Extract the [x, y] coordinate from the center of the cell holding the provided text.  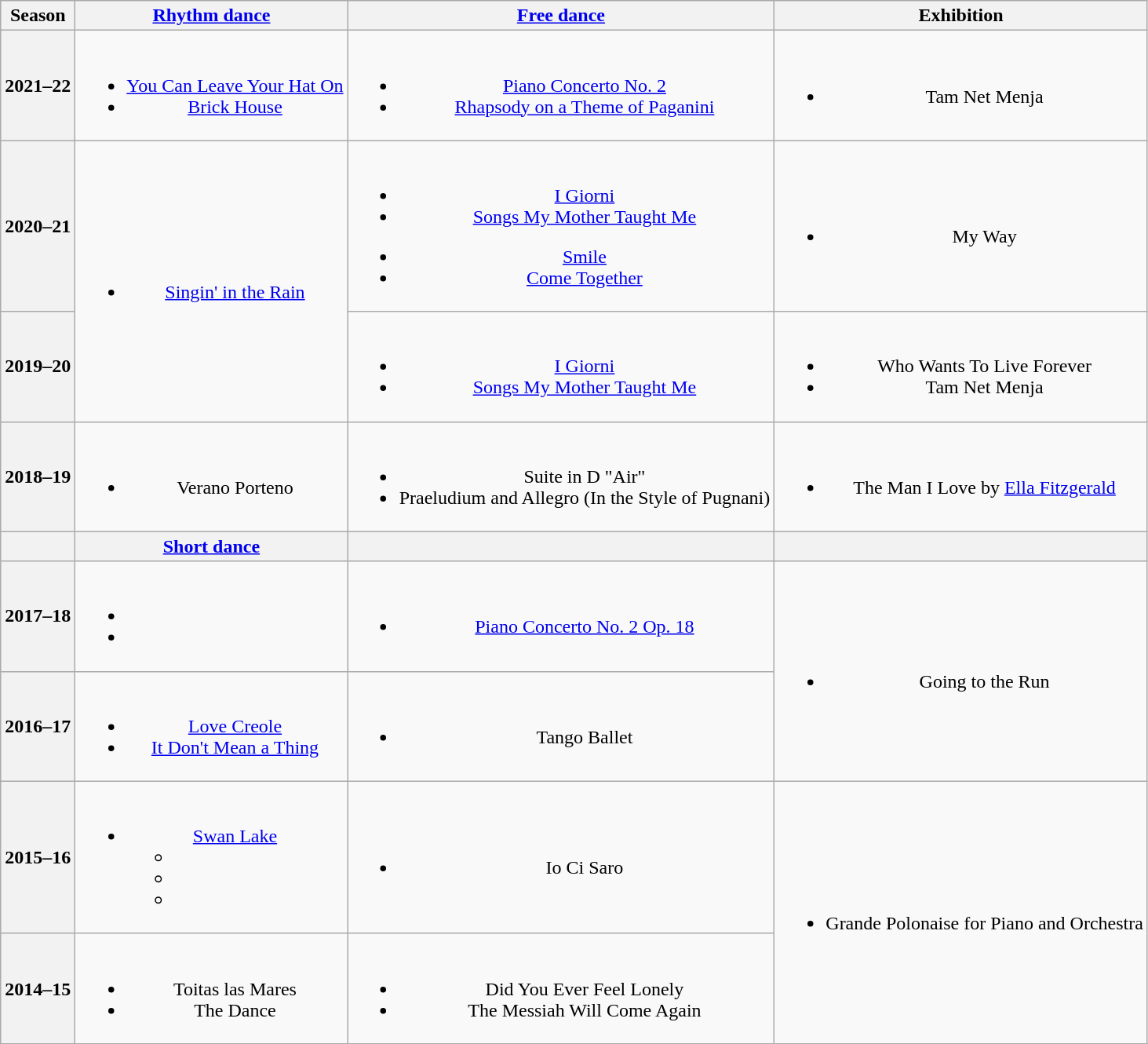
Did You Ever Feel Lonely The Messiah Will Come Again [561, 988]
2015–16 [38, 857]
Singin' in the Rain [212, 281]
Suite in D "Air" Praeludium and Allegro (In the Style of Pugnani) [561, 476]
2020–21 [38, 226]
Love Creole It Don't Mean a Thing [212, 726]
Short dance [212, 546]
Who Wants To Live Forever Tam Net Menja [961, 367]
Grande Polonaise for Piano and Orchestra [961, 912]
Exhibition [961, 16]
The Man I Love by Ella Fitzgerald [961, 476]
Io Ci Saro [561, 857]
I Giorni Songs My Mother Taught Me SmileCome Together [561, 226]
Going to the Run [961, 671]
2021–22 [38, 86]
2016–17 [38, 726]
Tango Ballet [561, 726]
2019–20 [38, 367]
Piano Concerto No. 2Rhapsody on a Theme of Paganini [561, 86]
Tam Net Menja [961, 86]
Swan Lake [212, 857]
Verano Porteno [212, 476]
Piano Concerto No. 2 Op. 18 [561, 616]
You Can Leave Your Hat On Brick House [212, 86]
I Giorni Songs My Mother Taught Me [561, 367]
Rhythm dance [212, 16]
Toitas las Mares The Dance [212, 988]
2017–18 [38, 616]
2018–19 [38, 476]
2014–15 [38, 988]
Free dance [561, 16]
My Way [961, 226]
Season [38, 16]
